Return [x, y] of the center of cell containing provided text 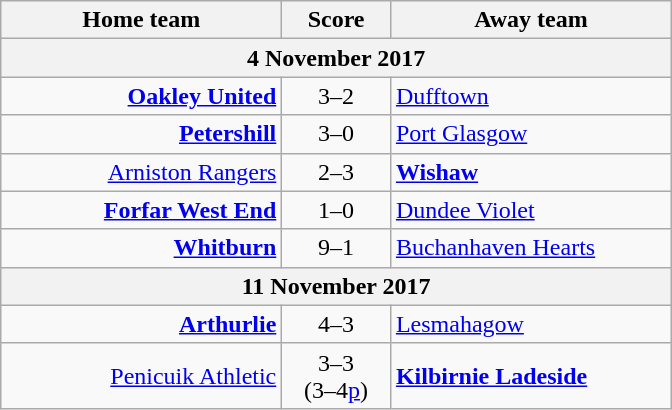
Away team [530, 20]
Home team [142, 20]
4–3 [336, 324]
Lesmahagow [530, 324]
Port Glasgow [530, 134]
Dufftown [530, 96]
9–1 [336, 248]
Oakley United [142, 96]
Petershill [142, 134]
Arniston Rangers [142, 172]
4 November 2017 [336, 58]
3–0 [336, 134]
Score [336, 20]
Arthurlie [142, 324]
3–3(3–4p) [336, 376]
3–2 [336, 96]
Whitburn [142, 248]
Buchanhaven Hearts [530, 248]
2–3 [336, 172]
Dundee Violet [530, 210]
1–0 [336, 210]
Forfar West End [142, 210]
Kilbirnie Ladeside [530, 376]
11 November 2017 [336, 286]
Penicuik Athletic [142, 376]
Wishaw [530, 172]
